Determine the [X, Y] coordinate at the center of the cell enclosing the given text.  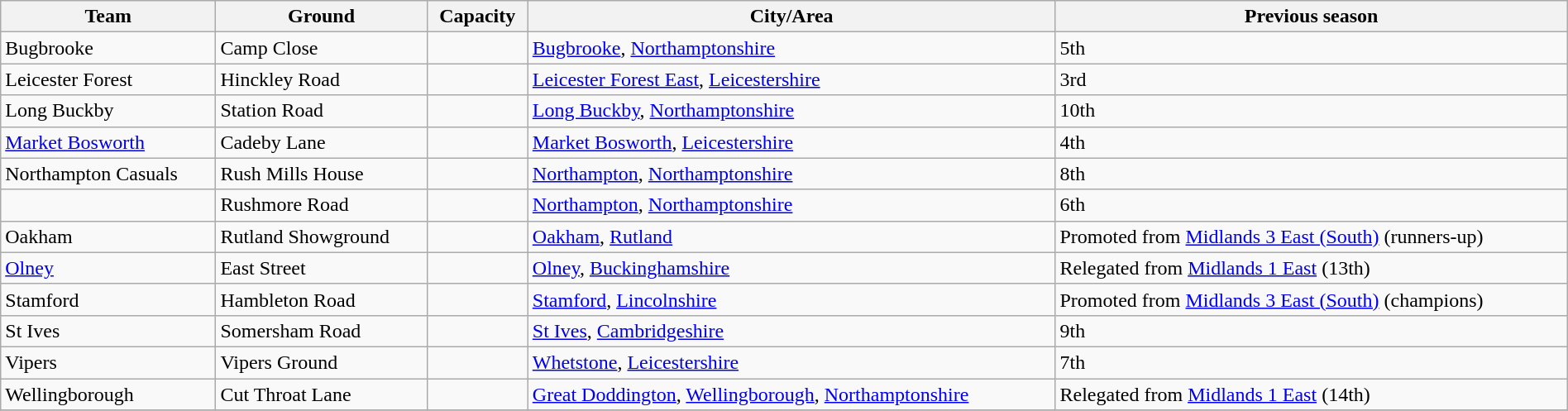
Oakham, Rutland [791, 237]
City/Area [791, 17]
8th [1312, 174]
Stamford, Lincolnshire [791, 299]
Team [108, 17]
Rutland Showground [321, 237]
Hinckley Road [321, 79]
Relegated from Midlands 1 East (13th) [1312, 268]
Cadeby Lane [321, 142]
St Ives, Cambridgeshire [791, 331]
Market Bosworth, Leicestershire [791, 142]
Station Road [321, 111]
Long Buckby, Northamptonshire [791, 111]
9th [1312, 331]
5th [1312, 48]
Olney [108, 268]
Previous season [1312, 17]
Capacity [477, 17]
6th [1312, 205]
Rushmore Road [321, 205]
St Ives [108, 331]
Market Bosworth [108, 142]
Great Doddington, Wellingborough, Northamptonshire [791, 394]
Oakham [108, 237]
Wellingborough [108, 394]
Bugbrooke, Northamptonshire [791, 48]
Vipers [108, 362]
East Street [321, 268]
Bugbrooke [108, 48]
Northampton Casuals [108, 174]
Vipers Ground [321, 362]
Cut Throat Lane [321, 394]
Hambleton Road [321, 299]
Camp Close [321, 48]
Ground [321, 17]
Leicester Forest [108, 79]
Rush Mills House [321, 174]
Stamford [108, 299]
Somersham Road [321, 331]
3rd [1312, 79]
Promoted from Midlands 3 East (South) (champions) [1312, 299]
Long Buckby [108, 111]
Relegated from Midlands 1 East (14th) [1312, 394]
7th [1312, 362]
10th [1312, 111]
Leicester Forest East, Leicestershire [791, 79]
Whetstone, Leicestershire [791, 362]
Olney, Buckinghamshire [791, 268]
4th [1312, 142]
Promoted from Midlands 3 East (South) (runners-up) [1312, 237]
